Capture the cell that displays the provided text and extract its [X, Y] central coordinate. 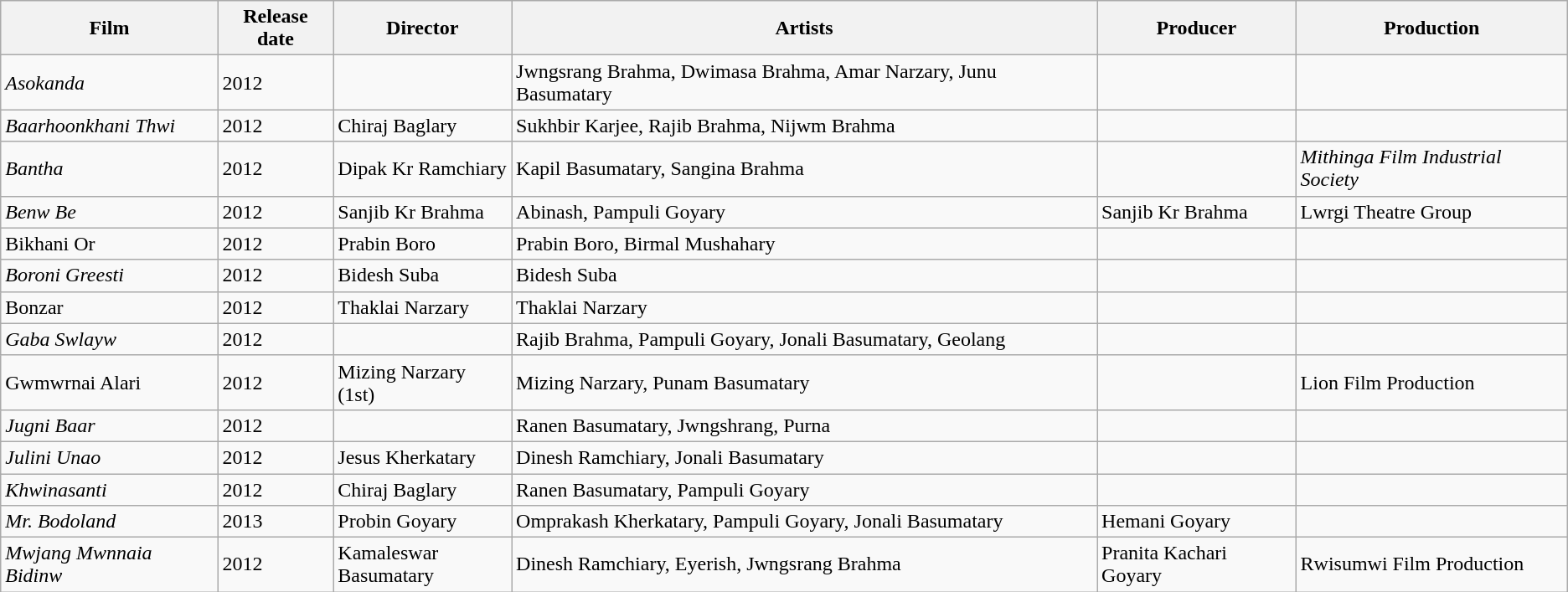
Bantha [109, 169]
Producer [1196, 28]
Dinesh Ramchiary, Eyerish, Jwngsrang Brahma [804, 564]
Benw Be [109, 212]
Boroni Greesti [109, 275]
Prabin Boro [422, 244]
KamaleswarBasumatary [422, 564]
Abinash, Pampuli Goyary [804, 212]
Lion Film Production [1431, 382]
Production [1431, 28]
Ranen Basumatary, Jwngshrang, Purna [804, 425]
Ranen Basumatary, Pampuli Goyary [804, 490]
Jwngsrang Brahma, Dwimasa Brahma, Amar Narzary, Junu Basumatary [804, 82]
2013 [276, 522]
Mwjang Mwnnaia Bidinw [109, 564]
Bonzar [109, 307]
Khwinasanti [109, 490]
Prabin Boro, Birmal Mushahary [804, 244]
Rwisumwi Film Production [1431, 564]
Dinesh Ramchiary, Jonali Basumatary [804, 457]
Mizing Narzary, Punam Basumatary [804, 382]
Director [422, 28]
Lwrgi Theatre Group [1431, 212]
Mr. Bodoland [109, 522]
Artists [804, 28]
Jesus Kherkatary [422, 457]
Release date [276, 28]
Gaba Swlayw [109, 339]
Film [109, 28]
Kapil Basumatary, Sangina Brahma [804, 169]
Dipak Kr Ramchiary [422, 169]
Hemani Goyary [1196, 522]
Rajib Brahma, Pampuli Goyary, Jonali Basumatary, Geolang [804, 339]
Bikhani Or [109, 244]
Omprakash Kherkatary, Pampuli Goyary, Jonali Basumatary [804, 522]
Pranita Kachari Goyary [1196, 564]
Probin Goyary [422, 522]
Asokanda [109, 82]
Mizing Narzary (1st) [422, 382]
Baarhoonkhani Thwi [109, 126]
Mithinga Film Industrial Society [1431, 169]
Julini Unao [109, 457]
Sukhbir Karjee, Rajib Brahma, Nijwm Brahma [804, 126]
Jugni Baar [109, 425]
Gwmwrnai Alari [109, 382]
